Output the [X, Y] coordinate of the center of the cell containing the given text.  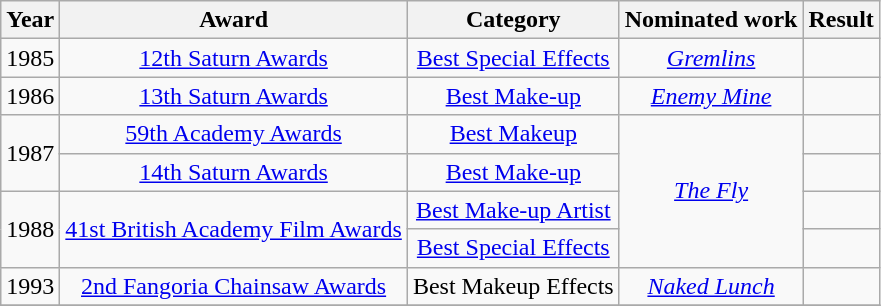
Gremlins [711, 58]
Enemy Mine [711, 96]
Best Makeup Effects [513, 286]
2nd Fangoria Chainsaw Awards [234, 286]
Best Makeup [513, 134]
The Fly [711, 191]
41st British Academy Film Awards [234, 229]
14th Saturn Awards [234, 172]
13th Saturn Awards [234, 96]
Best Make-up Artist [513, 210]
Result [841, 20]
1993 [30, 286]
1987 [30, 153]
59th Academy Awards [234, 134]
1985 [30, 58]
Award [234, 20]
Category [513, 20]
Naked Lunch [711, 286]
Nominated work [711, 20]
1988 [30, 229]
12th Saturn Awards [234, 58]
Year [30, 20]
1986 [30, 96]
